Search for the cell housing the specified text and yield its [x, y] center coordinate. 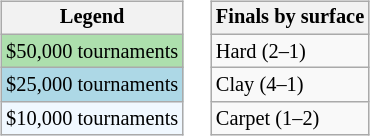
$10,000 tournaments [92, 119]
Carpet (1–2) [290, 119]
Finals by surface [290, 18]
Legend [92, 18]
Clay (4–1) [290, 85]
$25,000 tournaments [92, 85]
Hard (2–1) [290, 51]
$50,000 tournaments [92, 51]
